From the cell containing the given text, extract its center point as [X, Y] coordinate. 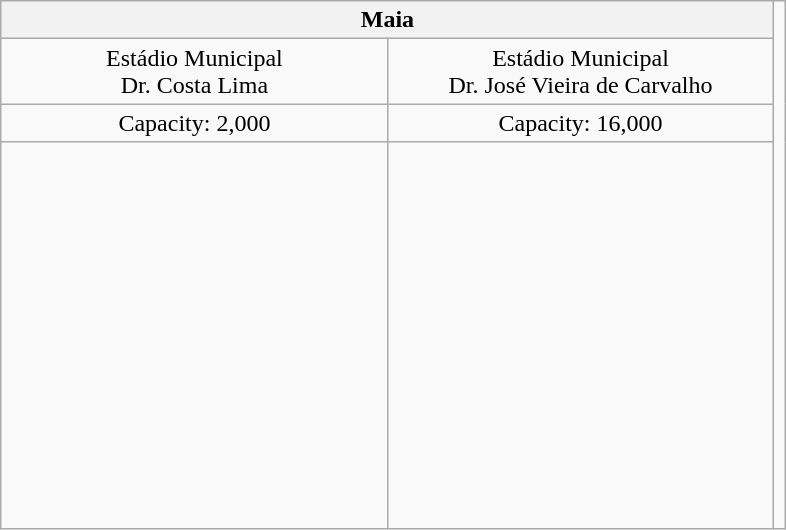
Estádio MunicipalDr. Costa Lima [194, 72]
Capacity: 16,000 [580, 123]
Maia [387, 20]
Capacity: 2,000 [194, 123]
Estádio MunicipalDr. José Vieira de Carvalho [580, 72]
